Detect which cell encompasses the target text, then output its (x, y) center coordinate. 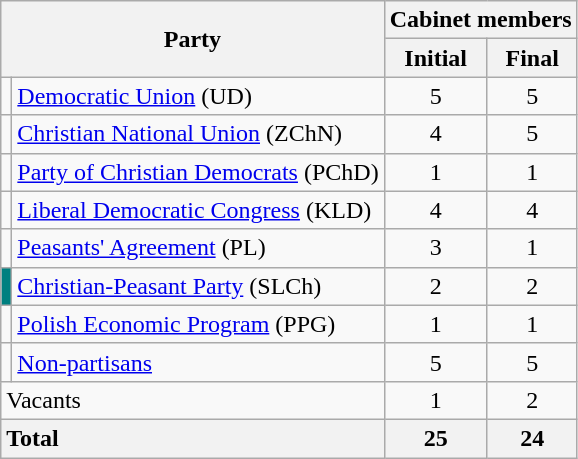
Party of Christian Democrats (PChD) (198, 172)
Liberal Democratic Congress (KLD) (198, 210)
24 (532, 438)
Initial (436, 58)
Final (532, 58)
Christian National Union (ZChN) (198, 134)
Polish Economic Program (PPG) (198, 324)
Democratic Union (UD) (198, 96)
25 (436, 438)
Peasants' Agreement (PL) (198, 248)
Christian-Peasant Party (SLCh) (198, 286)
Vacants (192, 400)
Total (192, 438)
Cabinet members (480, 20)
3 (436, 248)
Party (192, 39)
Non-partisans (198, 362)
